Output the (X, Y) coordinate of the center of the cell containing the given text.  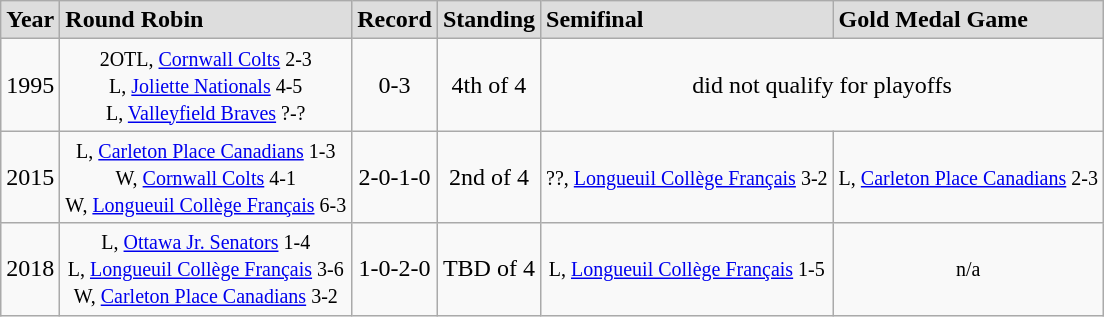
Semifinal (688, 20)
2OTL, Cornwall Colts 2-3L, Joliette Nationals 4-5L, Valleyfield Braves ?-? (206, 85)
1-0-2-0 (395, 269)
L, Longueuil Collège Français 1-5 (688, 269)
??, Longueuil Collège Français 3-2 (688, 177)
did not qualify for playoffs (822, 85)
Year (30, 20)
0-3 (395, 85)
Round Robin (206, 20)
1995 (30, 85)
Standing (488, 20)
Record (395, 20)
2018 (30, 269)
2nd of 4 (488, 177)
Gold Medal Game (968, 20)
L, Ottawa Jr. Senators 1-4L, Longueuil Collège Français 3-6W, Carleton Place Canadians 3-2 (206, 269)
2015 (30, 177)
n/a (968, 269)
4th of 4 (488, 85)
2-0-1-0 (395, 177)
TBD of 4 (488, 269)
L, Carleton Place Canadians 2-3 (968, 177)
L, Carleton Place Canadians 1-3W, Cornwall Colts 4-1W, Longueuil Collège Français 6-3 (206, 177)
